Determine the [x, y] coordinate at the center of the cell enclosing the given text.  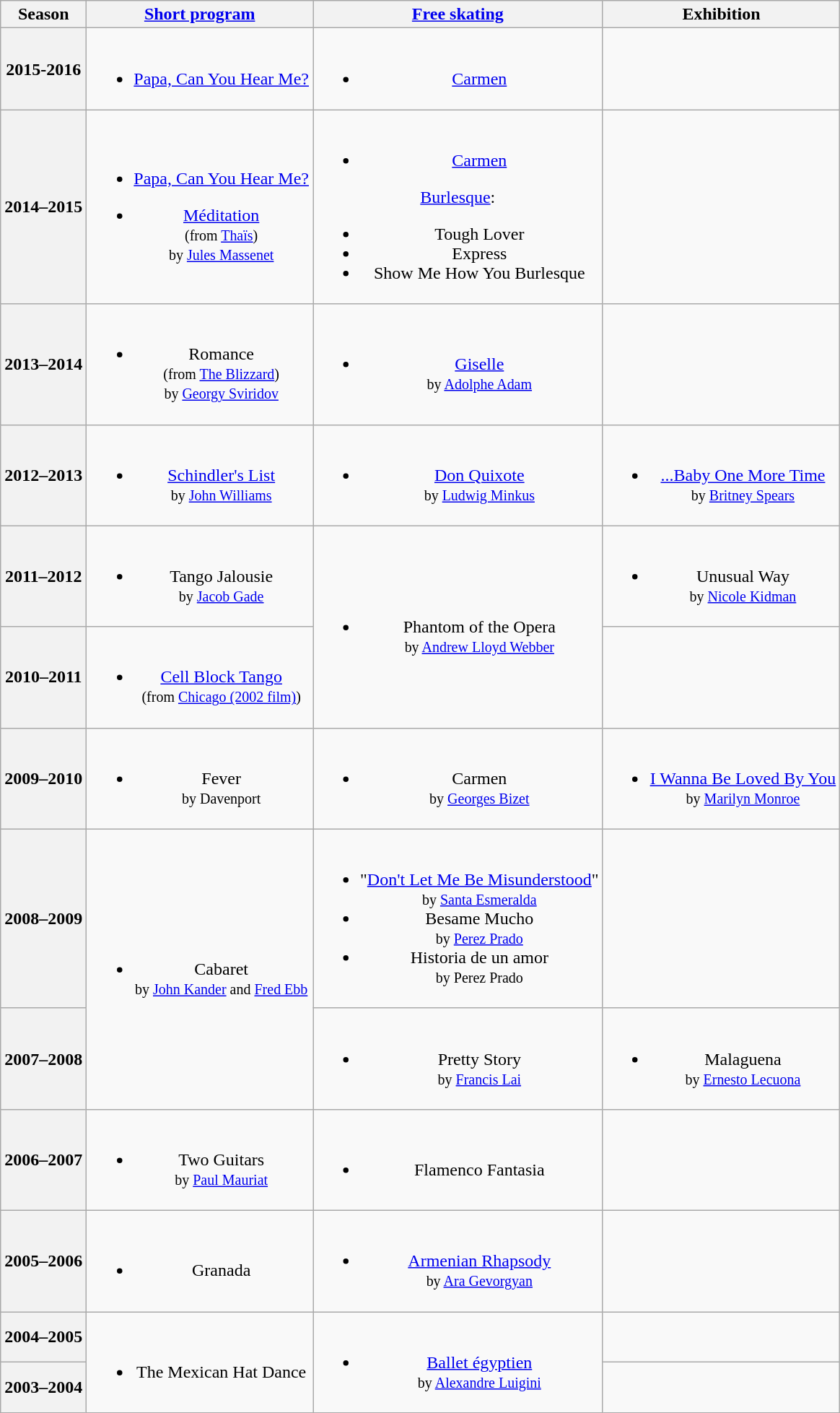
Ballet égyptien by Alexandre Luigini [458, 1362]
2015-2016 [43, 69]
Malaguena by Ernesto Lecuona [722, 1058]
I Wanna Be Loved By You by Marilyn Monroe [722, 778]
Flamenco Fantasia [458, 1160]
2013–2014 [43, 364]
The Mexican Hat Dance [200, 1362]
2005–2006 [43, 1261]
Giselle by Adolphe Adam [458, 364]
Exhibition [722, 14]
2014–2015 [43, 206]
Phantom of the Opera by Andrew Lloyd Webber [458, 627]
2010–2011 [43, 677]
Free skating [458, 14]
Schindler's List by John Williams [200, 475]
Don Quixote by Ludwig Minkus [458, 475]
Season [43, 14]
Fever by Davenport [200, 778]
2011–2012 [43, 576]
Papa, Can You Hear Me? [200, 69]
Unusual Way by Nicole Kidman [722, 576]
2012–2013 [43, 475]
2003–2004 [43, 1388]
2009–2010 [43, 778]
2004–2005 [43, 1336]
Two Guitars by Paul Mauriat [200, 1160]
Short program [200, 14]
Papa, Can You Hear Me? Méditation (from Thaïs) by Jules Massenet [200, 206]
Tango Jalousie by Jacob Gade [200, 576]
Carmen by Georges Bizet [458, 778]
2008–2009 [43, 918]
Cabaret by John Kander and Fred Ebb [200, 969]
...Baby One More Time by Britney Spears [722, 475]
Armenian Rhapsody by Ara Gevorgyan [458, 1261]
Granada [200, 1261]
Carmen [458, 69]
Romance (from The Blizzard) by Georgy Sviridov [200, 364]
2007–2008 [43, 1058]
Carmen Burlesque:Tough LoverExpressShow Me How You Burlesque [458, 206]
"Don't Let Me Be Misunderstood" by Santa Esmeralda Besame Mucho by Perez Prado Historia de un amor by Perez Prado [458, 918]
Pretty Story by Francis Lai [458, 1058]
2006–2007 [43, 1160]
Cell Block Tango (from Chicago (2002 film)) [200, 677]
